From the cell containing the given text, extract its center point as [x, y] coordinate. 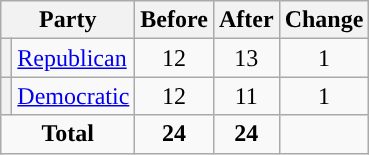
Republican [74, 58]
Change [324, 20]
Total [68, 134]
Before [174, 20]
11 [246, 96]
Party [68, 20]
13 [246, 58]
Democratic [74, 96]
After [246, 20]
